Detect which cell encompasses the target text, then output its [x, y] center coordinate. 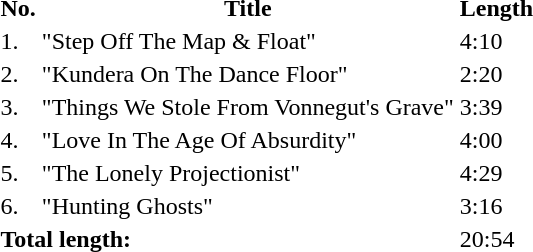
"Things We Stole From Vonnegut's Grave" [248, 107]
"Hunting Ghosts" [248, 206]
"Love In The Age Of Absurdity" [248, 140]
"Step Off The Map & Float" [248, 41]
"Kundera On The Dance Floor" [248, 74]
"The Lonely Projectionist" [248, 173]
